Determine the (x, y) coordinate at the center of the cell enclosing the given text.  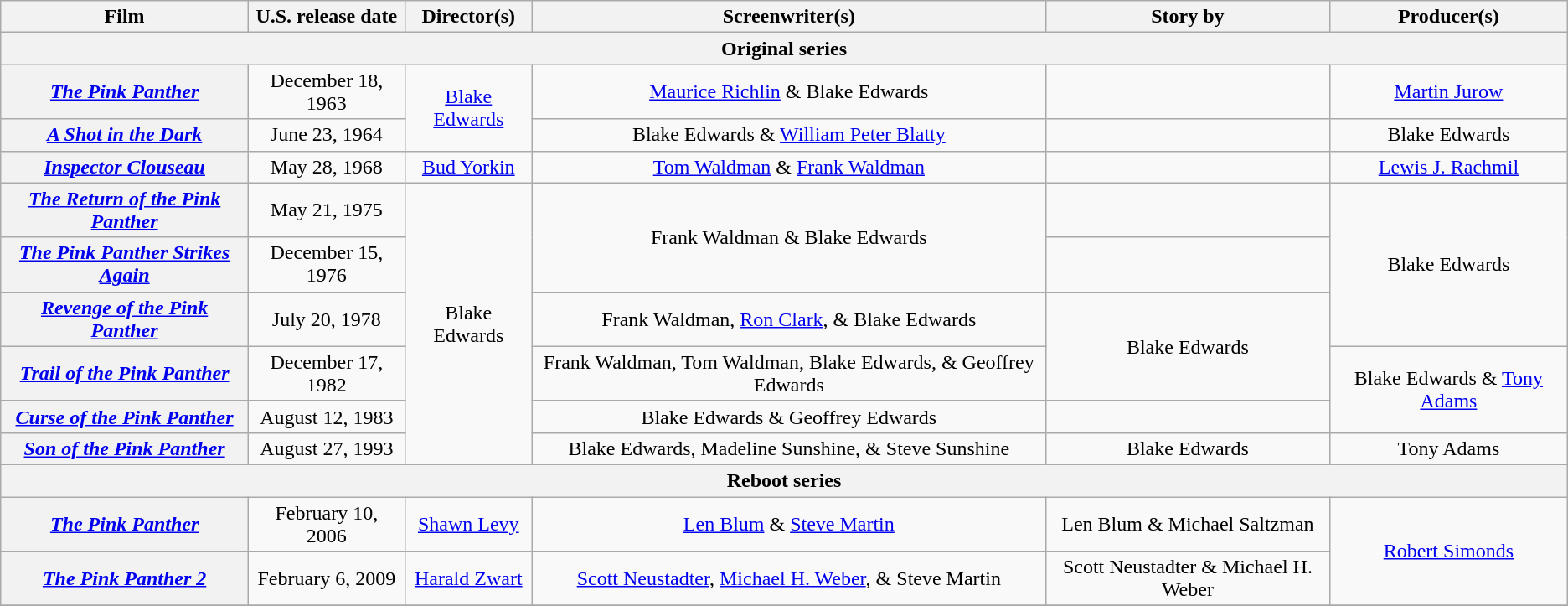
May 28, 1968 (327, 167)
The Pink Panther 2 (125, 578)
Blake Edwards & Geoffrey Edwards (789, 417)
Blake Edwards, Madeline Sunshine, & Steve Sunshine (789, 448)
August 27, 1993 (327, 448)
December 17, 1982 (327, 374)
July 20, 1978 (327, 319)
Inspector Clouseau (125, 167)
Producer(s) (1449, 17)
Director(s) (468, 17)
Harald Zwart (468, 578)
Original series (784, 49)
The Pink Panther Strikes Again (125, 265)
Blake Edwards & Tony Adams (1449, 389)
Tony Adams (1449, 448)
Scott Neustadter, Michael H. Weber, & Steve Martin (789, 578)
Maurice Richlin & Blake Edwards (789, 92)
Martin Jurow (1449, 92)
Story by (1188, 17)
Frank Waldman, Tom Waldman, Blake Edwards, & Geoffrey Edwards (789, 374)
Bud Yorkin (468, 167)
Scott Neustadter & Michael H. Weber (1188, 578)
February 6, 2009 (327, 578)
May 21, 1975 (327, 210)
Robert Simonds (1449, 551)
Len Blum & Michael Saltzman (1188, 523)
Tom Waldman & Frank Waldman (789, 167)
Blake Edwards & William Peter Blatty (789, 135)
Len Blum & Steve Martin (789, 523)
The Return of the Pink Panther (125, 210)
Reboot series (784, 480)
December 15, 1976 (327, 265)
August 12, 1983 (327, 417)
U.S. release date (327, 17)
December 18, 1963 (327, 92)
Curse of the Pink Panther (125, 417)
A Shot in the Dark (125, 135)
Screenwriter(s) (789, 17)
Revenge of the Pink Panther (125, 319)
Film (125, 17)
June 23, 1964 (327, 135)
Frank Waldman & Blake Edwards (789, 237)
Shawn Levy (468, 523)
February 10, 2006 (327, 523)
Trail of the Pink Panther (125, 374)
Lewis J. Rachmil (1449, 167)
Son of the Pink Panther (125, 448)
Frank Waldman, Ron Clark, & Blake Edwards (789, 319)
